Return [x, y] of the center of cell containing provided text 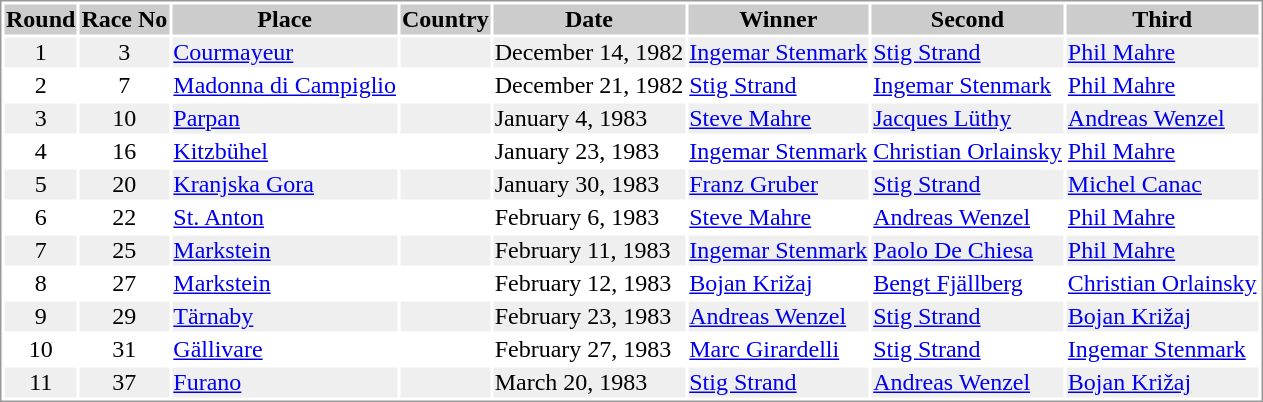
Gällivare [285, 349]
6 [40, 217]
March 20, 1983 [589, 383]
January 23, 1983 [589, 151]
4 [40, 151]
Parpan [285, 119]
Kitzbühel [285, 151]
Bengt Fjällberg [968, 283]
31 [124, 349]
9 [40, 317]
1 [40, 53]
Franz Gruber [778, 185]
February 12, 1983 [589, 283]
Tärnaby [285, 317]
Courmayeur [285, 53]
Marc Girardelli [778, 349]
29 [124, 317]
January 30, 1983 [589, 185]
16 [124, 151]
December 14, 1982 [589, 53]
February 11, 1983 [589, 251]
Race No [124, 19]
Kranjska Gora [285, 185]
37 [124, 383]
St. Anton [285, 217]
Third [1162, 19]
Round [40, 19]
11 [40, 383]
27 [124, 283]
December 21, 1982 [589, 85]
Furano [285, 383]
Second [968, 19]
February 23, 1983 [589, 317]
Madonna di Campiglio [285, 85]
8 [40, 283]
January 4, 1983 [589, 119]
February 6, 1983 [589, 217]
Winner [778, 19]
25 [124, 251]
22 [124, 217]
2 [40, 85]
Michel Canac [1162, 185]
Date [589, 19]
Paolo De Chiesa [968, 251]
5 [40, 185]
February 27, 1983 [589, 349]
Country [445, 19]
Place [285, 19]
Jacques Lüthy [968, 119]
20 [124, 185]
